Determine the [x, y] coordinate at the center of the cell enclosing the given text.  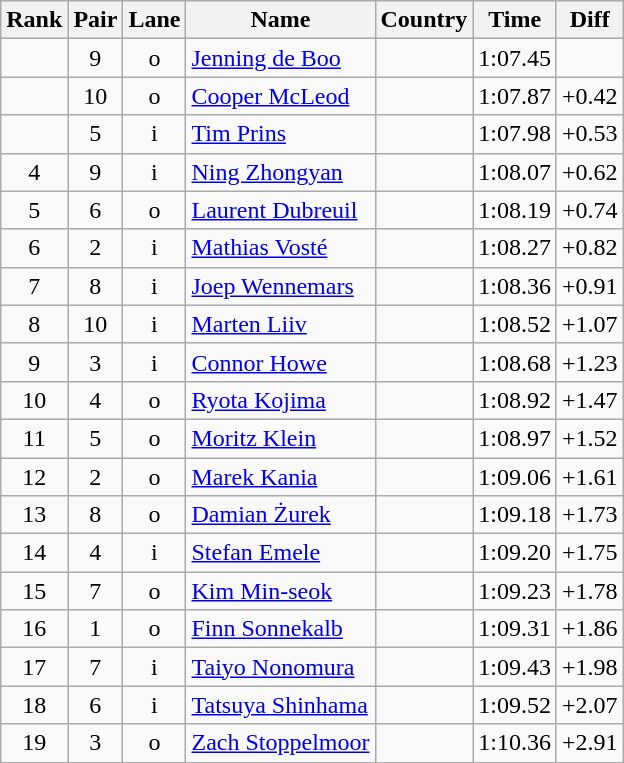
1:07.45 [515, 58]
1:08.36 [515, 286]
Marek Kania [280, 477]
Moritz Klein [280, 438]
17 [34, 667]
+1.78 [590, 591]
Marten Liiv [280, 324]
+1.23 [590, 362]
Tim Prins [280, 134]
12 [34, 477]
Ryota Kojima [280, 400]
1:08.19 [515, 210]
11 [34, 438]
14 [34, 553]
1:09.18 [515, 515]
Stefan Emele [280, 553]
1:08.97 [515, 438]
1:07.87 [515, 96]
Name [280, 20]
1:08.07 [515, 172]
+1.75 [590, 553]
Jenning de Boo [280, 58]
1:08.27 [515, 248]
Lane [154, 20]
15 [34, 591]
Diff [590, 20]
Tatsuya Shinhama [280, 705]
1:09.20 [515, 553]
Time [515, 20]
+1.07 [590, 324]
Damian Żurek [280, 515]
1 [96, 629]
+1.86 [590, 629]
Zach Stoppelmoor [280, 743]
+0.91 [590, 286]
+2.07 [590, 705]
Laurent Dubreuil [280, 210]
Rank [34, 20]
+1.61 [590, 477]
+0.74 [590, 210]
1:07.98 [515, 134]
1:08.92 [515, 400]
Joep Wennemars [280, 286]
13 [34, 515]
+0.62 [590, 172]
1:08.68 [515, 362]
1:09.23 [515, 591]
1:09.06 [515, 477]
1:10.36 [515, 743]
+1.73 [590, 515]
Finn Sonnekalb [280, 629]
1:09.31 [515, 629]
1:09.52 [515, 705]
+0.53 [590, 134]
Connor Howe [280, 362]
16 [34, 629]
1:09.43 [515, 667]
Taiyo Nonomura [280, 667]
+0.82 [590, 248]
+0.42 [590, 96]
1:08.52 [515, 324]
+1.98 [590, 667]
Ning Zhongyan [280, 172]
+1.47 [590, 400]
Country [424, 20]
Kim Min-seok [280, 591]
18 [34, 705]
+2.91 [590, 743]
+1.52 [590, 438]
Pair [96, 20]
19 [34, 743]
Mathias Vosté [280, 248]
Cooper McLeod [280, 96]
